Determine the (X, Y) coordinate at the center of the cell enclosing the given text.  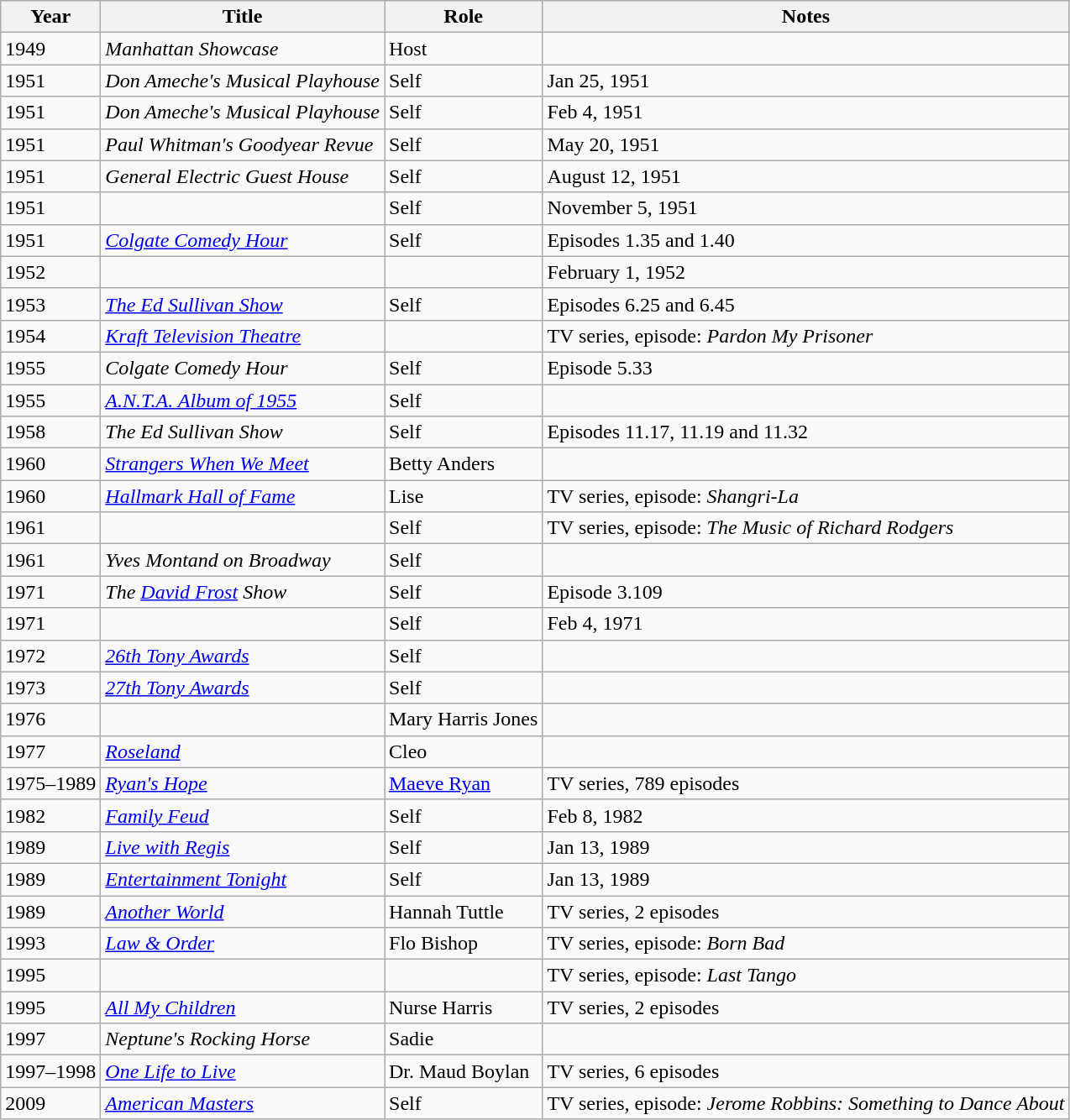
Law & Order (243, 944)
TV series, 789 episodes (806, 783)
The David Frost Show (243, 592)
Roseland (243, 751)
Dr. Maud Boylan (464, 1071)
Episodes 11.17, 11.19 and 11.32 (806, 432)
Entertainment Tonight (243, 879)
Strangers When We Meet (243, 464)
November 5, 1951 (806, 208)
Neptune's Rocking Horse (243, 1039)
Live with Regis (243, 847)
Hallmark Hall of Fame (243, 496)
Feb 8, 1982 (806, 815)
1997–1998 (50, 1071)
TV series, episode: Born Bad (806, 944)
1973 (50, 688)
1997 (50, 1039)
1952 (50, 272)
A.N.T.A. Album of 1955 (243, 400)
Mary Harris Jones (464, 720)
TV series, 6 episodes (806, 1071)
1993 (50, 944)
Episodes 1.35 and 1.40 (806, 240)
2009 (50, 1103)
American Masters (243, 1103)
Host (464, 49)
TV series, episode: Last Tango (806, 976)
Year (50, 17)
Ryan's Hope (243, 783)
Hannah Tuttle (464, 911)
TV series, episode: Jerome Robbins: Something to Dance About (806, 1103)
One Life to Live (243, 1071)
Yves Montand on Broadway (243, 560)
1977 (50, 751)
TV series, episode: Shangri-La (806, 496)
Betty Anders (464, 464)
Notes (806, 17)
Feb 4, 1971 (806, 624)
February 1, 1952 (806, 272)
1975–1989 (50, 783)
1953 (50, 304)
Manhattan Showcase (243, 49)
1972 (50, 656)
1982 (50, 815)
Feb 4, 1951 (806, 113)
TV series, episode: Pardon My Prisoner (806, 336)
Sadie (464, 1039)
May 20, 1951 (806, 144)
Jan 25, 1951 (806, 81)
Maeve Ryan (464, 783)
Kraft Television Theatre (243, 336)
Family Feud (243, 815)
27th Tony Awards (243, 688)
Cleo (464, 751)
Title (243, 17)
Paul Whitman's Goodyear Revue (243, 144)
1954 (50, 336)
General Electric Guest House (243, 176)
Role (464, 17)
Nurse Harris (464, 1007)
Another World (243, 911)
26th Tony Awards (243, 656)
August 12, 1951 (806, 176)
TV series, episode: The Music of Richard Rodgers (806, 528)
Lise (464, 496)
Episode 3.109 (806, 592)
1976 (50, 720)
All My Children (243, 1007)
1958 (50, 432)
Episodes 6.25 and 6.45 (806, 304)
Flo Bishop (464, 944)
1949 (50, 49)
Episode 5.33 (806, 368)
